Return (X, Y) of the center of cell containing provided text 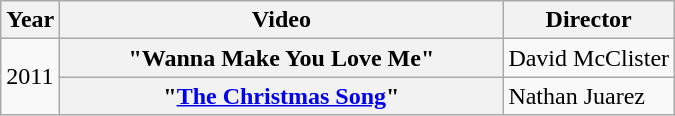
David McClister (589, 58)
"Wanna Make You Love Me" (282, 58)
Video (282, 20)
Year (30, 20)
Director (589, 20)
"The Christmas Song" (282, 96)
2011 (30, 77)
Nathan Juarez (589, 96)
